Provide the [x, y] coordinate of the cell's center where the given text is located.  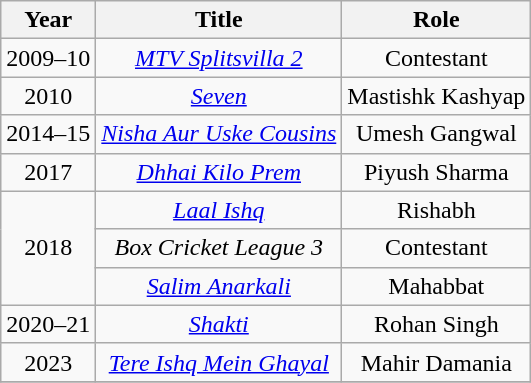
2009–10 [48, 58]
2018 [48, 248]
Piyush Sharma [436, 172]
2017 [48, 172]
Year [48, 20]
2010 [48, 96]
Title [219, 20]
Umesh Gangwal [436, 134]
Rohan Singh [436, 324]
Rishabh [436, 210]
Laal Ishq [219, 210]
Mastishk Kashyap [436, 96]
2020–21 [48, 324]
Nisha Aur Uske Cousins [219, 134]
Salim Anarkali [219, 286]
2023 [48, 362]
Tere Ishq Mein Ghayal [219, 362]
Mahabbat [436, 286]
Mahir Damania [436, 362]
Dhhai Kilo Prem [219, 172]
MTV Splitsvilla 2 [219, 58]
Box Cricket League 3 [219, 248]
Shakti [219, 324]
Role [436, 20]
Seven [219, 96]
2014–15 [48, 134]
